Scan for the cell matching the given text and deliver its [x, y] coordinate at center. 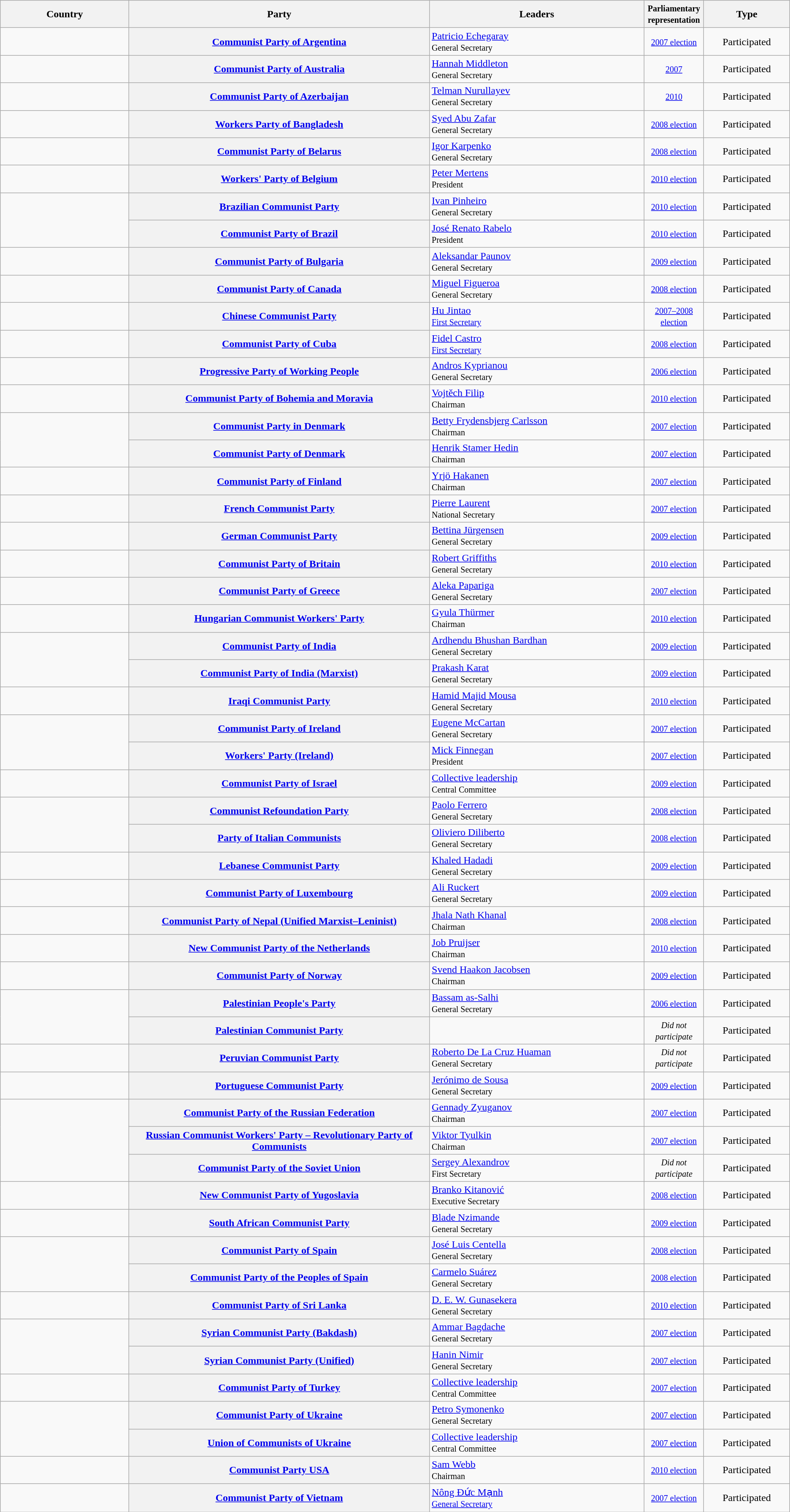
Eugene McCartanGeneral Secretary [537, 728]
Russian Communist Workers' Party – Revolutionary Party of Communists [279, 1140]
Nông Đức MạnhGeneral Secretary [537, 1498]
Communist Party of Luxembourg [279, 893]
Palestinian People's Party [279, 1003]
Communist Party of Ukraine [279, 1415]
Communist Party of Nepal (Unified Marxist–Leninist) [279, 920]
Hungarian Communist Workers' Party [279, 618]
New Communist Party of Yugoslavia [279, 1195]
Bassam as-SalhiGeneral Secretary [537, 1003]
Syrian Communist Party (Unified) [279, 1360]
Type [747, 14]
Communist Party of Vietnam [279, 1498]
Party [279, 14]
Chinese Communist Party [279, 316]
South African Communist Party [279, 1223]
Telman NurullayevGeneral Secretary [537, 96]
Paolo FerreroGeneral Secretary [537, 811]
New Communist Party of the Netherlands [279, 948]
Petro SymonenkoGeneral Secretary [537, 1415]
Portuguese Communist Party [279, 1085]
Communist Party of Brazil [279, 234]
Communist Party of the Russian Federation [279, 1113]
2007 [674, 69]
Party of Italian Communists [279, 839]
Viktor TyulkinChairman [537, 1140]
Communist Refoundation Party [279, 811]
Patricio EchegarayGeneral Secretary [537, 41]
Bettina JürgensenGeneral Secretary [537, 536]
José Luis CentellaGeneral Secretary [537, 1251]
Brazilian Communist Party [279, 206]
Hamid Majid MousaGeneral Secretary [537, 701]
Communist Party of Ireland [279, 728]
Communist Party of Argentina [279, 41]
Andros KyprianouGeneral Secretary [537, 372]
Hu JintaoFirst Secretary [537, 316]
Yrjö HakanenChairman [537, 481]
Communist Party of India (Marxist) [279, 673]
Branko KitanovićExecutive Secretary [537, 1195]
Communist Party in Denmark [279, 426]
Communist Party of Azerbaijan [279, 96]
Hanin NimirGeneral Secretary [537, 1360]
German Communist Party [279, 536]
Parliamentaryrepresentation [674, 14]
Gyula ThürmerChairman [537, 618]
Jerónimo de SousaGeneral Secretary [537, 1085]
D. E. W. GunasekeraGeneral Secretary [537, 1306]
Communist Party of Spain [279, 1251]
Communist Party of Britain [279, 563]
Communist Party of Greece [279, 591]
Miguel FigueroaGeneral Secretary [537, 289]
Communist Party of Sri Lanka [279, 1306]
Communist Party of India [279, 646]
Gennady ZyuganovChairman [537, 1113]
Vojtěch FilipChairman [537, 399]
Iraqi Communist Party [279, 701]
Job PruijserChairman [537, 948]
Ammar BagdacheGeneral Secretary [537, 1333]
Henrik Stamer HedinChairman [537, 453]
Communist Party of Belarus [279, 151]
French Communist Party [279, 508]
Leaders [537, 14]
Svend Haakon JacobsenChairman [537, 975]
Workers' Party of Belgium [279, 179]
Workers' Party (Ireland) [279, 756]
Communist Party of Bohemia and Moravia [279, 399]
Communist Party of the Soviet Union [279, 1168]
Workers Party of Bangladesh [279, 124]
Communist Party of Australia [279, 69]
Jhala Nath KhanalChairman [537, 920]
Aleksandar PaunovGeneral Secretary [537, 261]
Blade NzimandeGeneral Secretary [537, 1223]
Progressive Party of Working People [279, 372]
Communist Party of Finland [279, 481]
Betty Frydensbjerg CarlssonChairman [537, 426]
Peter MertensPresident [537, 179]
Roberto De La Cruz HuamanGeneral Secretary [537, 1058]
Fidel CastroFirst Secretary [537, 344]
Ardhendu Bhushan BardhanGeneral Secretary [537, 646]
Communist Party of Israel [279, 783]
Syrian Communist Party (Bakdash) [279, 1333]
Communist Party of Canada [279, 289]
Palestinian Communist Party [279, 1030]
Carmelo SuárezGeneral Secretary [537, 1278]
Pierre LaurentNational Secretary [537, 508]
2007–2008 election [674, 316]
Prakash KaratGeneral Secretary [537, 673]
Lebanese Communist Party [279, 866]
Union of Communists of Ukraine [279, 1442]
2010 [674, 96]
Communist Party of the Peoples of Spain [279, 1278]
Syed Abu ZafarGeneral Secretary [537, 124]
Communist Party of Bulgaria [279, 261]
Communist Party USA [279, 1470]
Robert GriffithsGeneral Secretary [537, 563]
Communist Party of Turkey [279, 1387]
Ivan PinheiroGeneral Secretary [537, 206]
José Renato RabeloPresident [537, 234]
Communist Party of Cuba [279, 344]
Khaled HadadiGeneral Secretary [537, 866]
Ali RuckertGeneral Secretary [537, 893]
Aleka PaparigaGeneral Secretary [537, 591]
Country [65, 14]
Sam WebbChairman [537, 1470]
Communist Party of Denmark [279, 453]
Communist Party of Norway [279, 975]
Mick FinneganPresident [537, 756]
Peruvian Communist Party [279, 1058]
Sergey AlexandrovFirst Secretary [537, 1168]
Hannah MiddletonGeneral Secretary [537, 69]
Igor KarpenkoGeneral Secretary [537, 151]
Oliviero DilibertoGeneral Secretary [537, 839]
